Capture the cell that displays the provided text and extract its [X, Y] central coordinate. 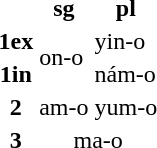
on-o [64, 58]
am-o [64, 107]
